Locate the cell with the specified text and output its [X, Y] center coordinate. 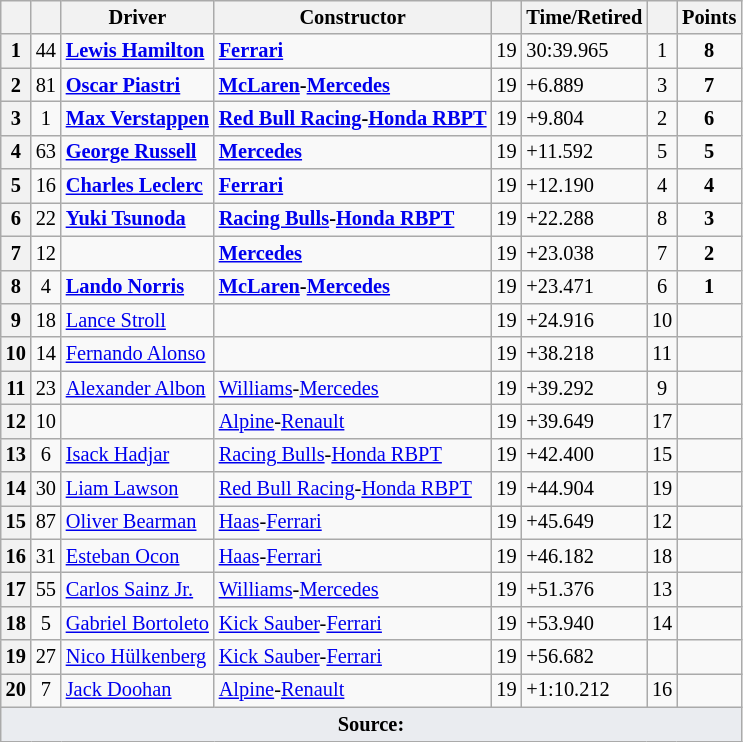
44 [46, 51]
Isack Hadjar [138, 455]
55 [46, 589]
+11.592 [585, 152]
Time/Retired [585, 17]
Lewis Hamilton [138, 51]
+51.376 [585, 589]
+39.292 [585, 388]
Gabriel Bortoleto [138, 623]
Oliver Bearman [138, 522]
63 [46, 152]
+45.649 [585, 522]
Carlos Sainz Jr. [138, 589]
+39.649 [585, 421]
22 [46, 219]
Alexander Albon [138, 388]
Fernando Alonso [138, 354]
Driver [138, 17]
+42.400 [585, 455]
87 [46, 522]
27 [46, 657]
+23.038 [585, 253]
+6.889 [585, 85]
30 [46, 489]
Yuki Tsunoda [138, 219]
Source: [371, 724]
+23.471 [585, 287]
Nico Hülkenberg [138, 657]
+22.288 [585, 219]
31 [46, 556]
Lance Stroll [138, 320]
+53.940 [585, 623]
20 [16, 690]
+44.904 [585, 489]
+12.190 [585, 186]
Lando Norris [138, 287]
George Russell [138, 152]
Constructor [353, 17]
+46.182 [585, 556]
Oscar Piastri [138, 85]
Points [709, 17]
+38.218 [585, 354]
81 [46, 85]
+9.804 [585, 118]
23 [46, 388]
+1:10.212 [585, 690]
+24.916 [585, 320]
30:39.965 [585, 51]
Esteban Ocon [138, 556]
Liam Lawson [138, 489]
Max Verstappen [138, 118]
Jack Doohan [138, 690]
+56.682 [585, 657]
Charles Leclerc [138, 186]
